Locate the cell with the specified text and output its [X, Y] center coordinate. 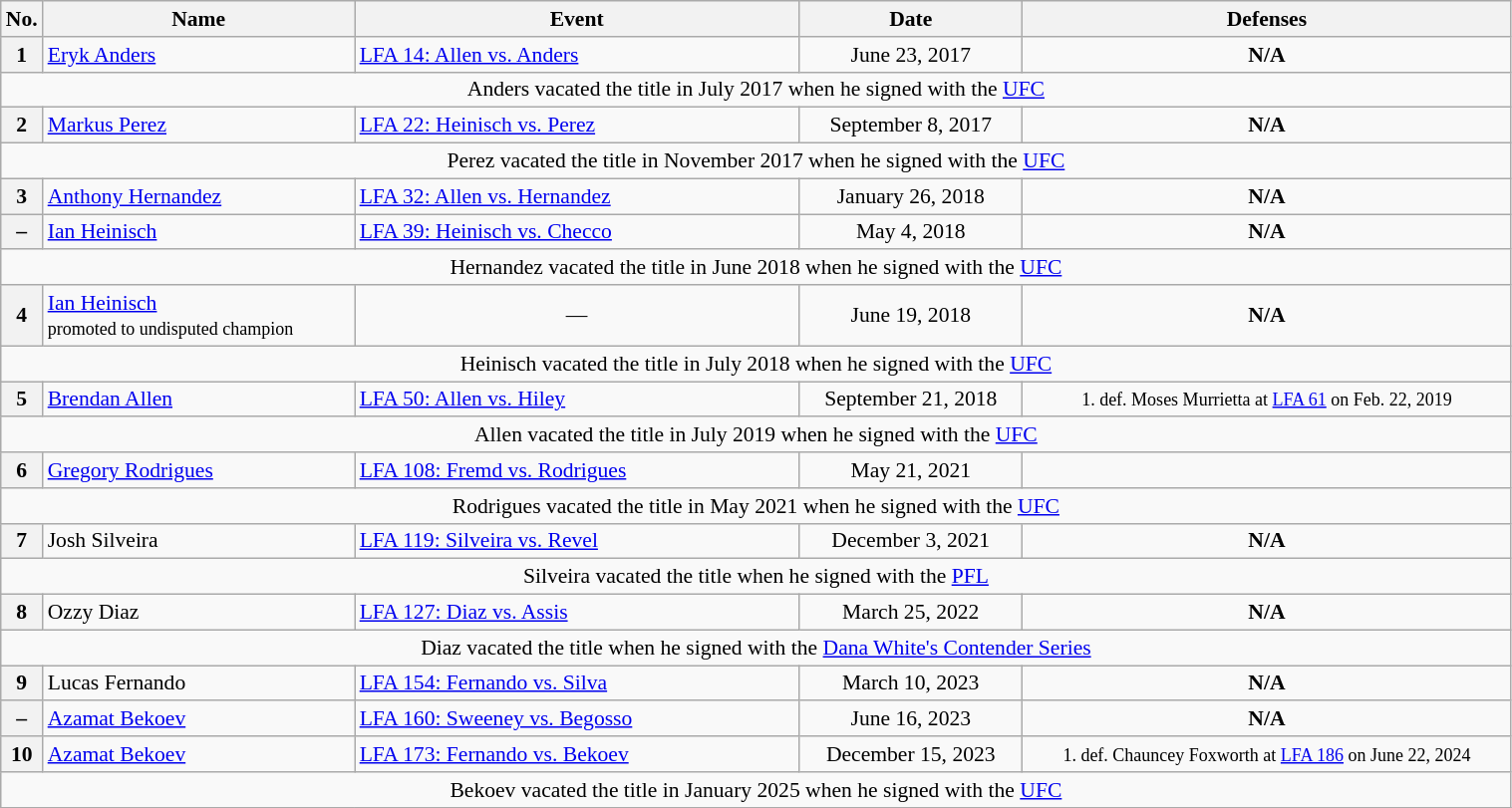
Rodrigues vacated the title in May 2021 when he signed with the UFC [756, 506]
Eryk Anders [199, 55]
LFA 14: Allen vs. Anders [577, 55]
No. [22, 19]
7 [22, 541]
June 19, 2018 [911, 315]
Lucas Fernando [199, 683]
Anthony Hernandez [199, 196]
1 [22, 55]
Brendan Allen [199, 400]
Event [577, 19]
Markus Perez [199, 126]
Bekoev vacated the title in January 2025 when he signed with the UFC [756, 790]
LFA 127: Diaz vs. Assis [577, 613]
January 26, 2018 [911, 196]
1. def. Moses Murrietta at LFA 61 on Feb. 22, 2019 [1267, 400]
Ozzy Diaz [199, 613]
June 16, 2023 [911, 719]
4 [22, 315]
Allen vacated the title in July 2019 when he signed with the UFC [756, 435]
2 [22, 126]
LFA 173: Fernando vs. Bekoev [577, 754]
5 [22, 400]
September 21, 2018 [911, 400]
1. def. Chauncey Foxworth at LFA 186 on June 22, 2024 [1267, 754]
December 3, 2021 [911, 541]
Ian Heinisch promoted to undisputed champion [199, 315]
LFA 39: Heinisch vs. Checco [577, 232]
May 21, 2021 [911, 470]
Ian Heinisch [199, 232]
Diaz vacated the title when he signed with the Dana White's Contender Series [756, 648]
LFA 22: Heinisch vs. Perez [577, 126]
— [577, 315]
8 [22, 613]
LFA 108: Fremd vs. Rodrigues [577, 470]
Josh Silveira [199, 541]
LFA 160: Sweeney vs. Begosso [577, 719]
Name [199, 19]
6 [22, 470]
Heinisch vacated the title in July 2018 when he signed with the UFC [756, 364]
Hernandez vacated the title in June 2018 when he signed with the UFC [756, 268]
Silveira vacated the title when he signed with the PFL [756, 577]
3 [22, 196]
March 25, 2022 [911, 613]
Date [911, 19]
LFA 154: Fernando vs. Silva [577, 683]
10 [22, 754]
Anders vacated the title in July 2017 when he signed with the UFC [756, 90]
Defenses [1267, 19]
LFA 50: Allen vs. Hiley [577, 400]
Perez vacated the title in November 2017 when he signed with the UFC [756, 161]
LFA 32: Allen vs. Hernandez [577, 196]
December 15, 2023 [911, 754]
March 10, 2023 [911, 683]
May 4, 2018 [911, 232]
9 [22, 683]
June 23, 2017 [911, 55]
LFA 119: Silveira vs. Revel [577, 541]
Gregory Rodrigues [199, 470]
September 8, 2017 [911, 126]
